Find where the given text appears and provide that cell's center as [X, Y] coordinate. 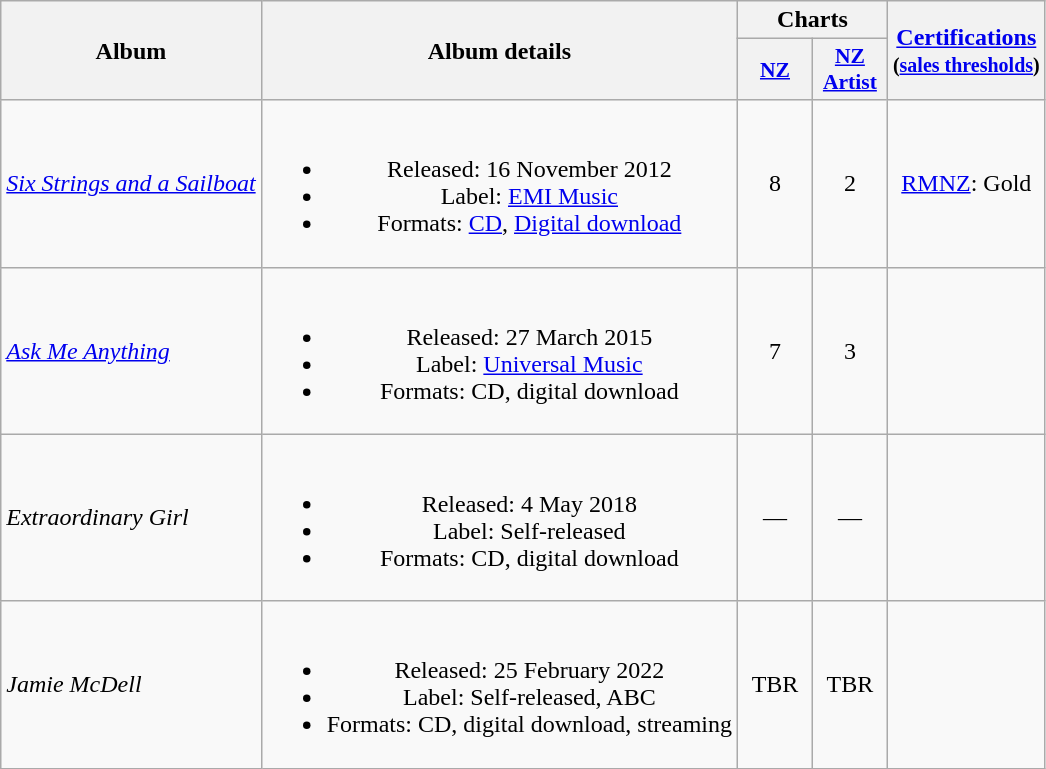
Released: 4 May 2018Label: Self-releasedFormats: CD, digital download [499, 518]
Certifications(sales thresholds) [966, 50]
Released: 27 March 2015Label: Universal MusicFormats: CD, digital download [499, 350]
2 [850, 184]
3 [850, 350]
Extraordinary Girl [131, 518]
7 [776, 350]
Released: 25 February 2022Label: Self-released, ABCFormats: CD, digital download, streaming [499, 684]
NZ [776, 70]
Jamie McDell [131, 684]
8 [776, 184]
RMNZ: Gold [966, 184]
Released: 16 November 2012Label: EMI MusicFormats: CD, Digital download [499, 184]
NZArtist [850, 70]
Six Strings and a Sailboat [131, 184]
Charts [813, 20]
Ask Me Anything [131, 350]
Album [131, 50]
Album details [499, 50]
